Search for the cell housing the specified text and yield its (x, y) center coordinate. 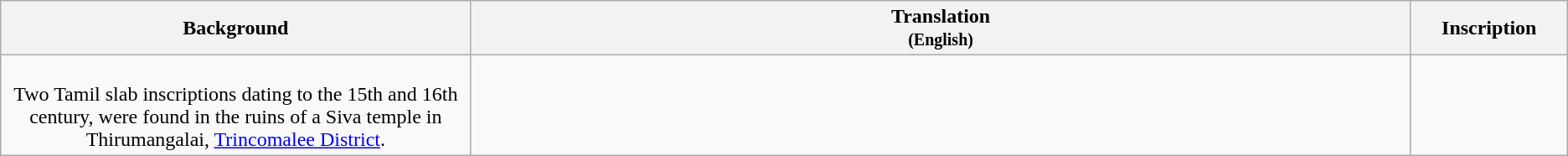
Translation(English) (941, 29)
Two Tamil slab inscriptions dating to the 15th and 16th century, were found in the ruins of a Siva temple in Thirumangalai, Trincomalee District. (236, 106)
Background (236, 29)
Inscription (1489, 29)
